Search for the cell housing the specified text and yield its (x, y) center coordinate. 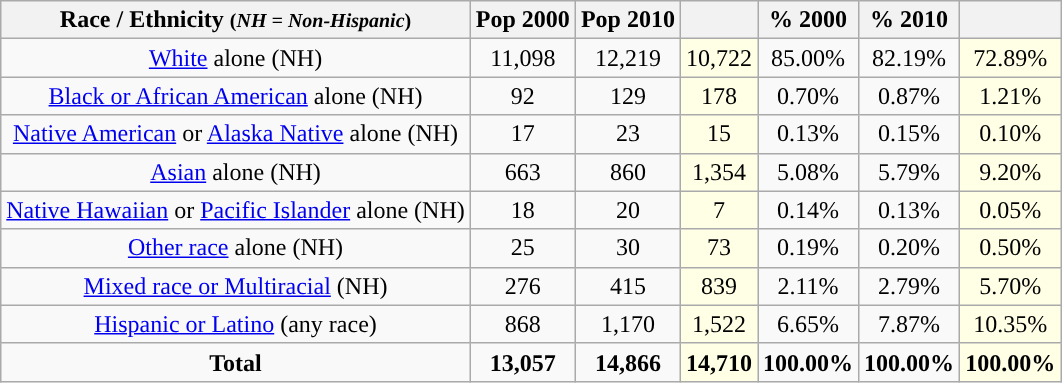
1,522 (718, 324)
Pop 2010 (628, 20)
12,219 (628, 58)
15 (718, 134)
Asian alone (NH) (236, 172)
2.11% (808, 286)
0.15% (910, 134)
276 (522, 286)
0.05% (1010, 210)
663 (522, 172)
0.20% (910, 248)
5.79% (910, 172)
0.50% (1010, 248)
0.70% (808, 96)
Other race alone (NH) (236, 248)
178 (718, 96)
Race / Ethnicity (NH = Non-Hispanic) (236, 20)
20 (628, 210)
82.19% (910, 58)
1,170 (628, 324)
7 (718, 210)
0.10% (1010, 134)
% 2010 (910, 20)
860 (628, 172)
14,866 (628, 362)
2.79% (910, 286)
839 (718, 286)
Native Hawaiian or Pacific Islander alone (NH) (236, 210)
92 (522, 96)
18 (522, 210)
Mixed race or Multiracial (NH) (236, 286)
0.14% (808, 210)
Native American or Alaska Native alone (NH) (236, 134)
5.70% (1010, 286)
11,098 (522, 58)
0.87% (910, 96)
30 (628, 248)
13,057 (522, 362)
10,722 (718, 58)
85.00% (808, 58)
White alone (NH) (236, 58)
17 (522, 134)
6.65% (808, 324)
Pop 2000 (522, 20)
Black or African American alone (NH) (236, 96)
73 (718, 248)
5.08% (808, 172)
25 (522, 248)
% 2000 (808, 20)
868 (522, 324)
72.89% (1010, 58)
7.87% (910, 324)
14,710 (718, 362)
Hispanic or Latino (any race) (236, 324)
1.21% (1010, 96)
9.20% (1010, 172)
415 (628, 286)
10.35% (1010, 324)
23 (628, 134)
1,354 (718, 172)
Total (236, 362)
0.19% (808, 248)
129 (628, 96)
